Return the (X, Y) coordinate for the center point of the cell that contains the specified text.  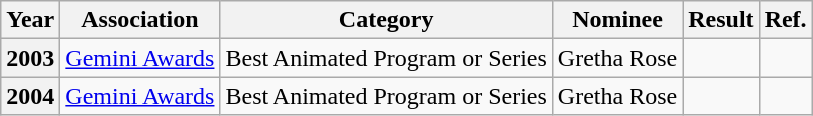
Association (140, 20)
2003 (30, 58)
2004 (30, 96)
Result (721, 20)
Category (386, 20)
Nominee (617, 20)
Year (30, 20)
Ref. (786, 20)
